Provide the [X, Y] coordinate of the cell's center where the given text is located.  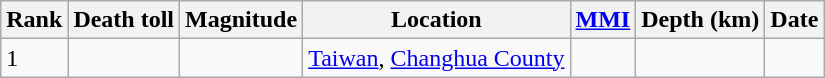
Rank [34, 20]
Depth (km) [700, 20]
MMI [603, 20]
Location [436, 20]
1 [34, 58]
Taiwan, Changhua County [436, 58]
Magnitude [242, 20]
Date [794, 20]
Death toll [124, 20]
